Output the [X, Y] coordinate of the center of the cell containing the given text.  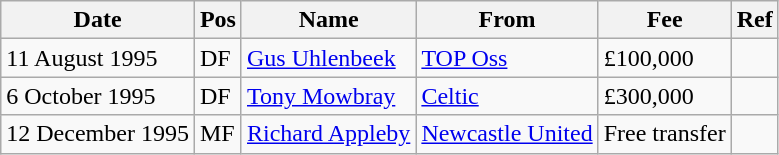
Newcastle United [507, 134]
Ref [754, 20]
Gus Uhlenbeek [328, 58]
Fee [664, 20]
£300,000 [664, 96]
12 December 1995 [98, 134]
Date [98, 20]
Free transfer [664, 134]
11 August 1995 [98, 58]
6 October 1995 [98, 96]
Tony Mowbray [328, 96]
Richard Appleby [328, 134]
TOP Oss [507, 58]
Name [328, 20]
MF [218, 134]
Celtic [507, 96]
£100,000 [664, 58]
From [507, 20]
Pos [218, 20]
